From the cell containing the given text, extract its center point as (X, Y) coordinate. 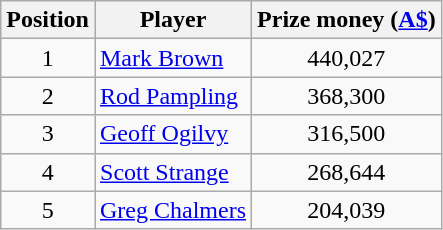
Geoff Ogilvy (172, 134)
1 (48, 58)
Mark Brown (172, 58)
4 (48, 172)
Position (48, 20)
316,500 (347, 134)
Greg Chalmers (172, 210)
368,300 (347, 96)
Prize money (A$) (347, 20)
268,644 (347, 172)
Scott Strange (172, 172)
440,027 (347, 58)
Player (172, 20)
2 (48, 96)
204,039 (347, 210)
3 (48, 134)
5 (48, 210)
Rod Pampling (172, 96)
